Identify which cell holds the provided text, then report its [x, y] central coordinate. 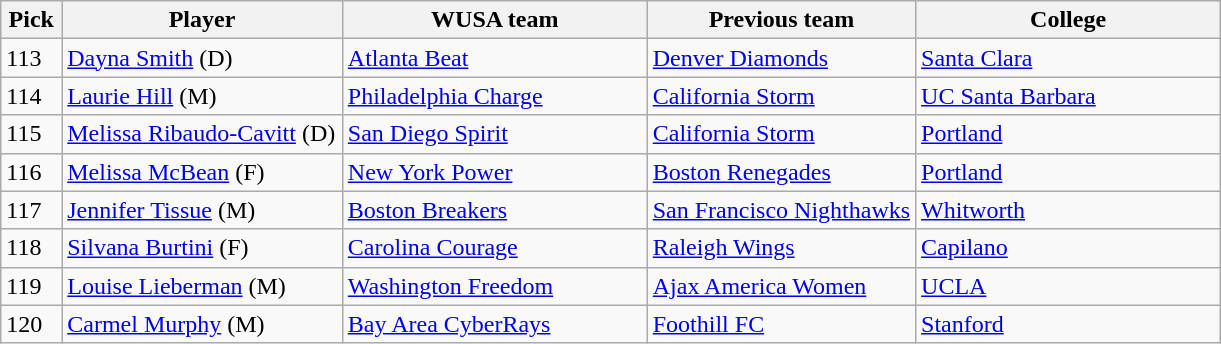
115 [32, 134]
Philadelphia Charge [494, 96]
UCLA [1068, 286]
118 [32, 248]
Denver Diamonds [781, 58]
Carolina Courage [494, 248]
Ajax America Women [781, 286]
120 [32, 324]
117 [32, 210]
San Francisco Nighthawks [781, 210]
Stanford [1068, 324]
114 [32, 96]
Boston Breakers [494, 210]
San Diego Spirit [494, 134]
Jennifer Tissue (M) [202, 210]
Washington Freedom [494, 286]
Dayna Smith (D) [202, 58]
116 [32, 172]
Laurie Hill (M) [202, 96]
119 [32, 286]
Melissa McBean (F) [202, 172]
Bay Area CyberRays [494, 324]
Santa Clara [1068, 58]
Atlanta Beat [494, 58]
113 [32, 58]
College [1068, 20]
Carmel Murphy (M) [202, 324]
Whitworth [1068, 210]
Capilano [1068, 248]
Previous team [781, 20]
UC Santa Barbara [1068, 96]
New York Power [494, 172]
Melissa Ribaudo-Cavitt (D) [202, 134]
Player [202, 20]
Pick [32, 20]
Boston Renegades [781, 172]
Louise Lieberman (M) [202, 286]
Raleigh Wings [781, 248]
Silvana Burtini (F) [202, 248]
Foothill FC [781, 324]
WUSA team [494, 20]
